Find where the given text appears and provide that cell's center as (X, Y) coordinate. 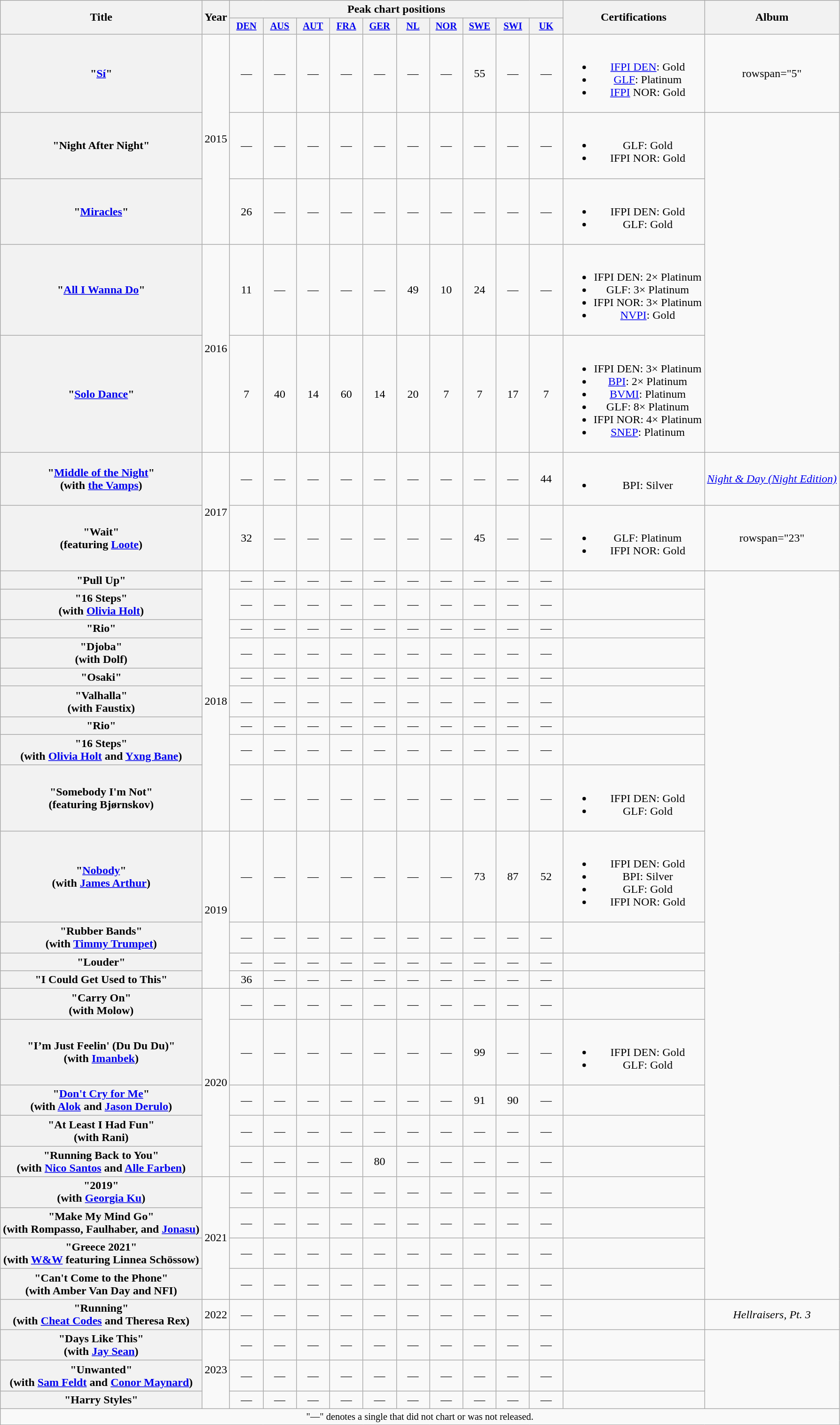
IFPI DEN: 3× PlatinumBPI: 2× PlatinumBVMI: PlatinumGLF: 8× PlatinumIFPI NOR: 4× PlatinumSNEP: Platinum (634, 394)
NOR (447, 26)
Album (772, 17)
"Carry On"(with Molow) (102, 1004)
"Pull Up" (102, 580)
DEN (246, 26)
11 (246, 290)
2015 (216, 139)
"Solo Dance" (102, 394)
"Harry Styles" (102, 1400)
"Sí" (102, 73)
UK (546, 26)
2021 (216, 1238)
"16 Steps"(with Olivia Holt) (102, 605)
2023 (216, 1369)
Hellraisers, Pt. 3 (772, 1315)
60 (346, 394)
44 (546, 479)
24 (479, 290)
26 (246, 212)
91 (479, 1100)
80 (380, 1161)
Peak chart positions (397, 9)
"Louder" (102, 962)
"Can't Come to the Phone" (with Amber Van Day and NFI) (102, 1283)
49 (413, 290)
"Miracles" (102, 212)
"At Least I Had Fun"(with Rani) (102, 1131)
"Greece 2021" (with W&W featuring Linnea Schössow) (102, 1253)
Title (102, 17)
"Rubber Bands"(with Timmy Trumpet) (102, 937)
45 (479, 538)
GLF: GoldIFPI NOR: Gold (634, 146)
55 (479, 73)
GLF: PlatinumIFPI NOR: Gold (634, 538)
52 (546, 876)
"Djoba"(with Dolf) (102, 653)
2017 (216, 512)
"Osaki" (102, 677)
2018 (216, 701)
rowspan="5" (772, 73)
99 (479, 1052)
87 (513, 876)
AUT (313, 26)
FRA (346, 26)
"I’m Just Feelin' (Du Du Du)"(with Imanbek) (102, 1052)
"All I Wanna Do" (102, 290)
10 (447, 290)
SWI (513, 26)
17 (513, 394)
"Make My Mind Go" (with Rompasso, Faulhaber, and Jonasu) (102, 1222)
"2019"(with Georgia Ku) (102, 1192)
"16 Steps"(with Olivia Holt and Yxng Bane) (102, 749)
"Somebody I'm Not"(featuring Bjørnskov) (102, 798)
IFPI DEN: GoldGLF: PlatinumIFPI NOR: Gold (634, 73)
"Night After Night" (102, 146)
"Unwanted"(with Sam Feldt and Conor Maynard) (102, 1376)
"Middle of the Night"(with the Vamps) (102, 479)
Night & Day (Night Edition) (772, 479)
36 (246, 980)
"I Could Get Used to This" (102, 980)
90 (513, 1100)
GER (380, 26)
2019 (216, 909)
40 (280, 394)
"Wait"(featuring Loote) (102, 538)
SWE (479, 26)
"Nobody"(with James Arthur) (102, 876)
"Running Back to You"(with Nico Santos and Alle Farben) (102, 1161)
NL (413, 26)
AUS (280, 26)
32 (246, 538)
2022 (216, 1315)
73 (479, 876)
"Don't Cry for Me"(with Alok and Jason Derulo) (102, 1100)
2020 (216, 1083)
rowspan="23" (772, 538)
Certifications (634, 17)
"Valhalla"(with Faustix) (102, 701)
"Running" (with Cheat Codes and Theresa Rex) (102, 1315)
"Days Like This"(with Jay Sean) (102, 1345)
IFPI DEN: 2× PlatinumGLF: 3× PlatinumIFPI NOR: 3× PlatinumNVPI: Gold (634, 290)
2016 (216, 348)
20 (413, 394)
IFPI DEN: GoldBPI: SilverGLF: GoldIFPI NOR: Gold (634, 876)
BPI: Silver (634, 479)
"—" denotes a single that did not chart or was not released. (420, 1417)
Year (216, 17)
